Search for the cell housing the specified text and yield its (X, Y) center coordinate. 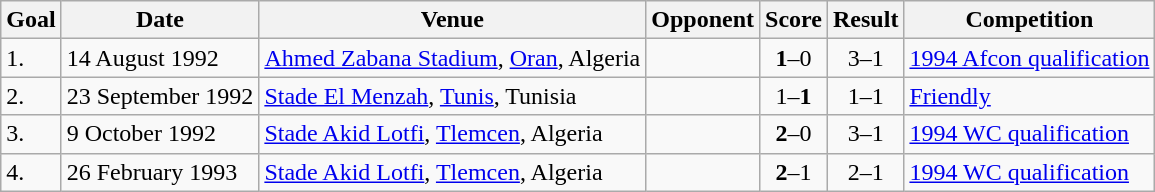
Competition (1030, 20)
Goal (31, 20)
Friendly (1030, 96)
9 October 1992 (160, 134)
26 February 1993 (160, 172)
Stade El Menzah, Tunis, Tunisia (452, 96)
3. (31, 134)
Venue (452, 20)
Date (160, 20)
2. (31, 96)
Ahmed Zabana Stadium, Oran, Algeria (452, 58)
23 September 1992 (160, 96)
Opponent (703, 20)
1. (31, 58)
1994 Afcon qualification (1030, 58)
Score (794, 20)
1–0 (794, 58)
Result (866, 20)
2–0 (794, 134)
4. (31, 172)
14 August 1992 (160, 58)
